Output the [X, Y] coordinate of the center of the cell containing the given text.  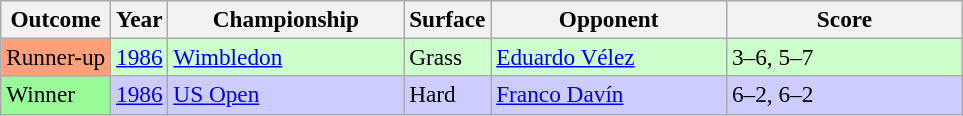
Score [845, 19]
Winner [56, 95]
Year [140, 19]
Hard [448, 95]
3–6, 5–7 [845, 57]
Surface [448, 19]
Grass [448, 57]
Franco Davín [609, 95]
US Open [286, 95]
6–2, 6–2 [845, 95]
Wimbledon [286, 57]
Runner-up [56, 57]
Championship [286, 19]
Outcome [56, 19]
Opponent [609, 19]
Eduardo Vélez [609, 57]
